Return [x, y] of the center of cell containing provided text 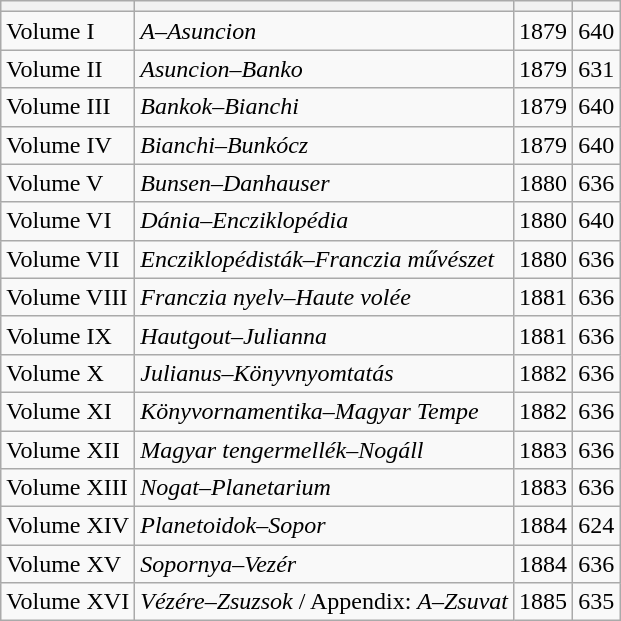
Volume XI [68, 411]
Volume I [68, 31]
Julianus–Könyvnyomtatás [324, 373]
Volume XIII [68, 488]
Nogat–Planetarium [324, 488]
Sopornya–Vezér [324, 564]
Dánia–Encziklopédia [324, 221]
Volume X [68, 373]
Volume XVI [68, 602]
Volume IV [68, 145]
Franczia nyelv–Haute volée [324, 297]
631 [596, 69]
Volume II [68, 69]
Planetoidok–Sopor [324, 526]
624 [596, 526]
Volume V [68, 183]
Könyvornamentika–Magyar Tempe [324, 411]
Magyar tengermellék–Nogáll [324, 449]
635 [596, 602]
Bankok–Bianchi [324, 107]
Volume XIV [68, 526]
Asuncion–Banko [324, 69]
Encziklopédisták–Franczia művészet [324, 259]
Volume XV [68, 564]
Hautgout–Julianna [324, 335]
Bunsen–Danhauser [324, 183]
Volume IX [68, 335]
Volume XII [68, 449]
Volume III [68, 107]
1885 [544, 602]
Vézére–Zsuzsok / Appendix: A–Zsuvat [324, 602]
Volume VII [68, 259]
Bianchi–Bunkócz [324, 145]
Volume VIII [68, 297]
A–Asuncion [324, 31]
Volume VI [68, 221]
